Locate the cell with the specified text and output its (X, Y) center coordinate. 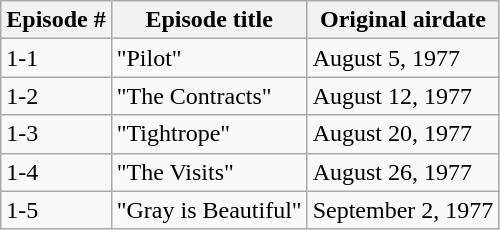
Original airdate (403, 20)
1-4 (56, 172)
Episode title (209, 20)
"Tightrope" (209, 134)
1-2 (56, 96)
August 20, 1977 (403, 134)
"The Contracts" (209, 96)
"Pilot" (209, 58)
September 2, 1977 (403, 210)
August 5, 1977 (403, 58)
1-3 (56, 134)
1-5 (56, 210)
Episode # (56, 20)
"The Visits" (209, 172)
"Gray is Beautiful" (209, 210)
1-1 (56, 58)
August 26, 1977 (403, 172)
August 12, 1977 (403, 96)
